Determine the (x, y) coordinate at the center of the cell enclosing the given text.  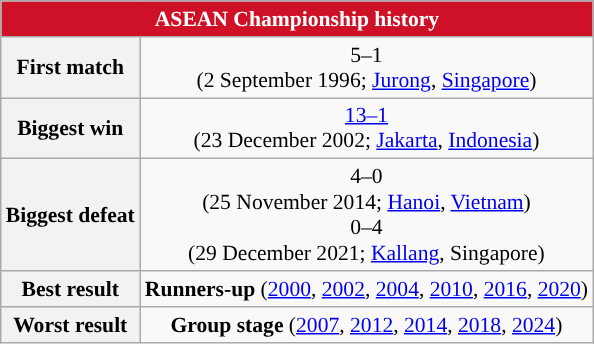
Best result (70, 289)
Biggest win (70, 128)
Runners-up (2000, 2002, 2004, 2010, 2016, 2020) (366, 289)
Biggest defeat (70, 215)
First match (70, 68)
Worst result (70, 325)
4–0 (25 November 2014; Hanoi, Vietnam) 0–4 (29 December 2021; Kallang, Singapore) (366, 215)
13–1 (23 December 2002; Jakarta, Indonesia) (366, 128)
5–1 (2 September 1996; Jurong, Singapore) (366, 68)
Group stage (2007, 2012, 2014, 2018, 2024) (366, 325)
ASEAN Championship history (297, 19)
